Capture the cell that displays the provided text and extract its (X, Y) central coordinate. 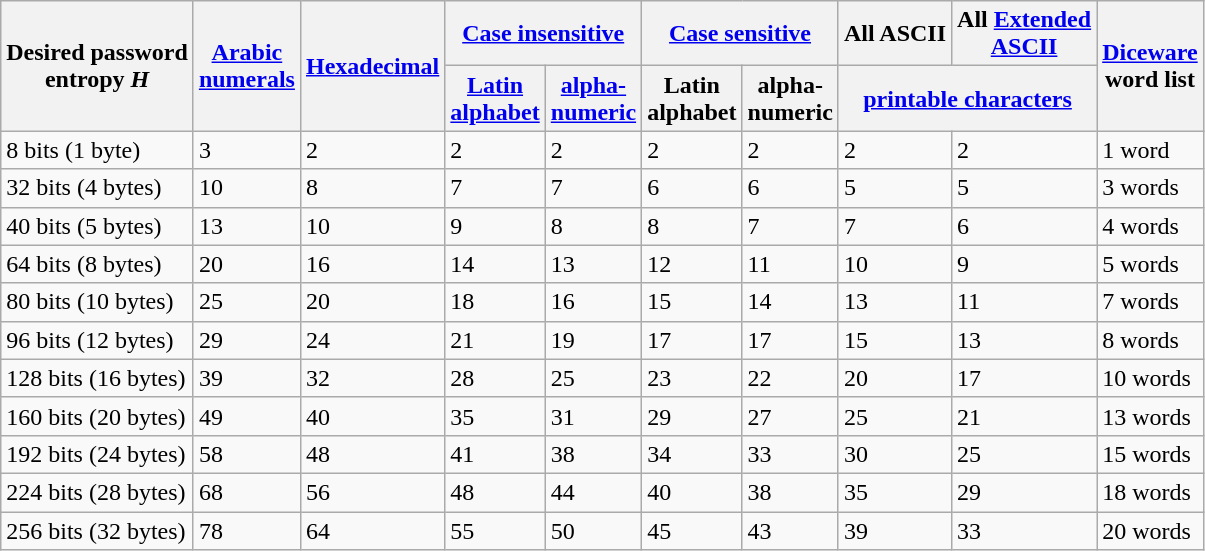
All ASCII (894, 34)
68 (246, 492)
192 bits (24 bytes) (98, 454)
55 (495, 531)
64 (372, 531)
34 (692, 454)
40 bits (5 bytes) (98, 226)
Desired passwordentropy H (98, 66)
23 (692, 378)
18 words (1150, 492)
58 (246, 454)
160 bits (20 bytes) (98, 416)
64 bits (8 bytes) (98, 264)
28 (495, 378)
80 bits (10 bytes) (98, 302)
22 (790, 378)
15 words (1150, 454)
4 words (1150, 226)
5 words (1150, 264)
Hexadecimal (372, 66)
41 (495, 454)
12 (692, 264)
Case insensitive (544, 34)
45 (692, 531)
224 bits (28 bytes) (98, 492)
7 words (1150, 302)
13 words (1150, 416)
8 words (1150, 340)
18 (495, 302)
49 (246, 416)
31 (593, 416)
30 (894, 454)
19 (593, 340)
3 words (1150, 188)
1 word (1150, 150)
27 (790, 416)
256 bits (32 bytes) (98, 531)
3 (246, 150)
All ExtendedASCII (1024, 34)
96 bits (12 bytes) (98, 340)
56 (372, 492)
10 words (1150, 378)
printable characters (967, 98)
Case sensitive (740, 34)
32 (372, 378)
20 words (1150, 531)
Arabicnumerals (246, 66)
32 bits (4 bytes) (98, 188)
43 (790, 531)
24 (372, 340)
128 bits (16 bytes) (98, 378)
44 (593, 492)
78 (246, 531)
50 (593, 531)
Dicewareword list (1150, 66)
8 bits (1 byte) (98, 150)
